Identify which cell holds the provided text, then report its (X, Y) central coordinate. 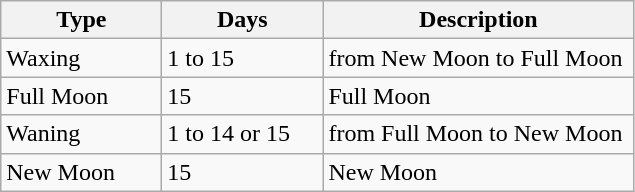
from New Moon to Full Moon (478, 58)
Days (242, 20)
Description (478, 20)
from Full Moon to New Moon (478, 134)
Type (82, 20)
1 to 15 (242, 58)
1 to 14 or 15 (242, 134)
Waning (82, 134)
Waxing (82, 58)
